Search for the cell housing the specified text and yield its (x, y) center coordinate. 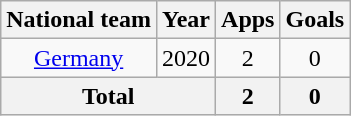
Apps (248, 20)
Germany (79, 58)
Goals (315, 20)
Year (186, 20)
Total (108, 96)
2020 (186, 58)
National team (79, 20)
